Return the (x, y) coordinate for the center point of the cell that contains the specified text.  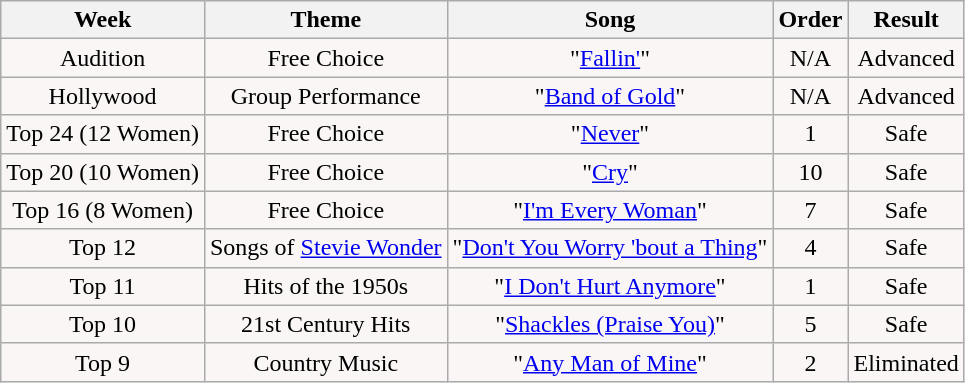
Song (610, 20)
7 (810, 210)
"Fallin'" (610, 58)
Top 10 (103, 324)
Songs of Stevie Wonder (326, 248)
Top 20 (10 Women) (103, 172)
"Never" (610, 134)
"Band of Gold" (610, 96)
"Any Man of Mine" (610, 362)
Hollywood (103, 96)
Top 12 (103, 248)
Hits of the 1950s (326, 286)
Group Performance (326, 96)
Top 11 (103, 286)
Order (810, 20)
5 (810, 324)
Top 24 (12 Women) (103, 134)
Country Music (326, 362)
"I Don't Hurt Anymore" (610, 286)
2 (810, 362)
Eliminated (906, 362)
"Shackles (Praise You)" (610, 324)
"Don't You Worry 'bout a Thing" (610, 248)
"I'm Every Woman" (610, 210)
"Cry" (610, 172)
Result (906, 20)
Week (103, 20)
Top 9 (103, 362)
4 (810, 248)
Audition (103, 58)
Theme (326, 20)
21st Century Hits (326, 324)
10 (810, 172)
Top 16 (8 Women) (103, 210)
